From the cell containing the given text, extract its center point as [x, y] coordinate. 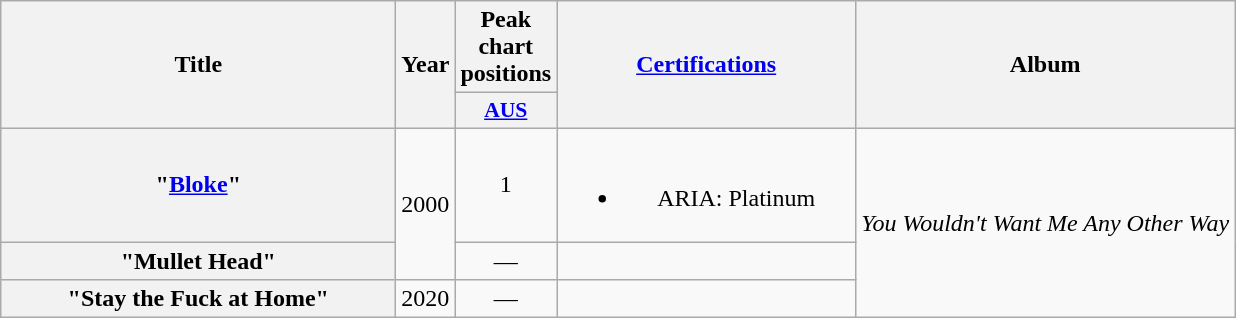
2000 [426, 204]
AUS [506, 111]
Year [426, 65]
2020 [426, 299]
Peak chart positions [506, 47]
ARIA: Platinum [706, 184]
"Bloke" [198, 184]
Album [1046, 65]
Title [198, 65]
Certifications [706, 65]
"Stay the Fuck at Home" [198, 299]
You Wouldn't Want Me Any Other Way [1046, 222]
"Mullet Head" [198, 261]
1 [506, 184]
